Return (X, Y) of the center of cell containing provided text 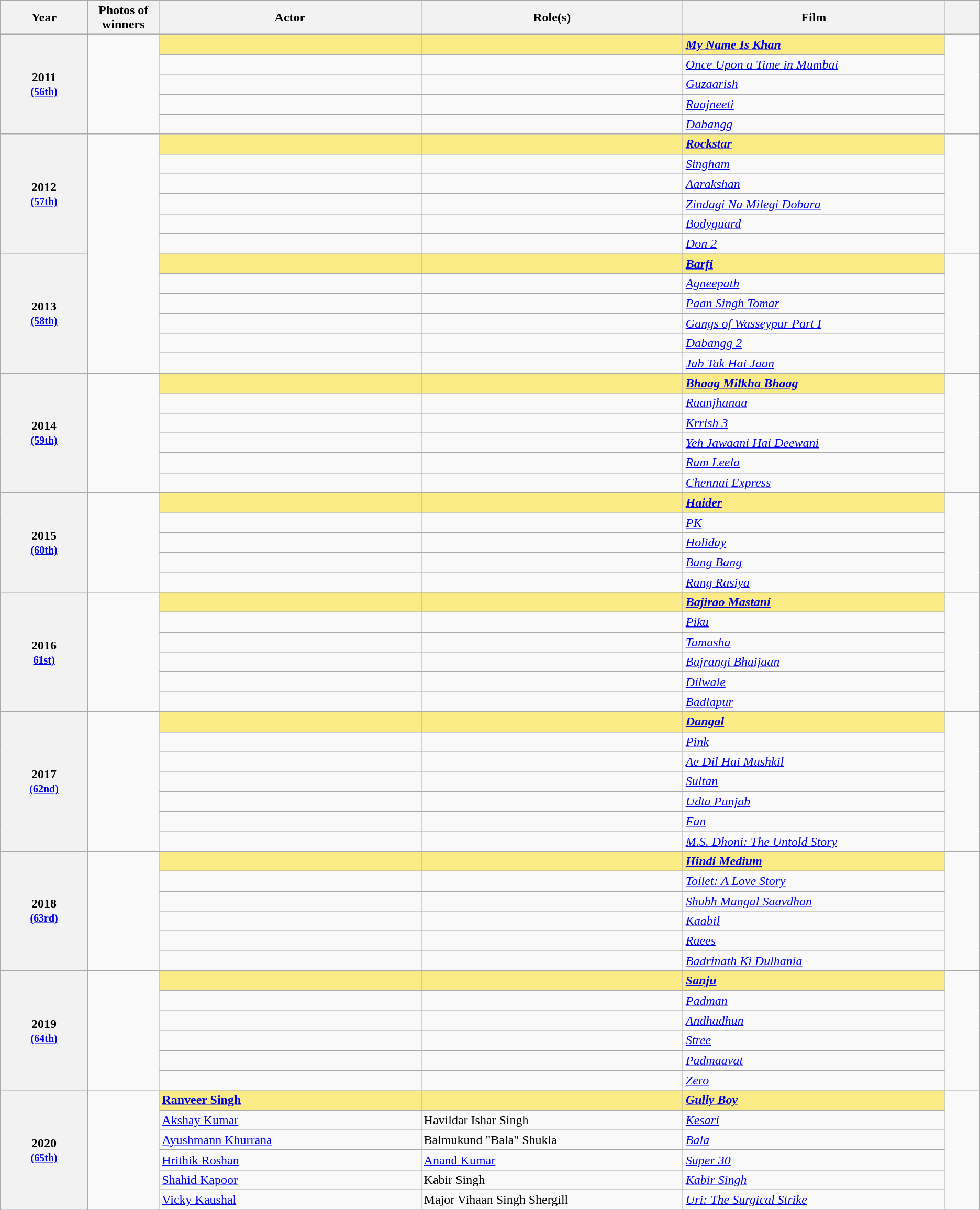
Singham (814, 164)
2016 61st) (44, 652)
Balmukund "Bala" Shukla (552, 1140)
2012 (57th) (44, 194)
Bang Bang (814, 562)
Yeh Jawaani Hai Deewani (814, 443)
Photos of winners (123, 18)
Chennai Express (814, 483)
Gangs of Wasseypur Part I (814, 323)
Gully Boy (814, 1100)
M.S. Dhoni: The Untold Story (814, 841)
Agneepath (814, 284)
Super 30 (814, 1160)
Dabangg (814, 124)
Padmaavat (814, 1060)
My Name Is Khan (814, 44)
Akshay Kumar (290, 1120)
Don 2 (814, 243)
Aarakshan (814, 184)
Ram Leela (814, 463)
Badlapur (814, 702)
Piku (814, 622)
2020 (65th) (44, 1150)
Film (814, 18)
2017 (62nd) (44, 781)
Padman (814, 1001)
Kesari (814, 1120)
Toilet: A Love Story (814, 881)
Barfi (814, 263)
2018 (63rd) (44, 911)
Dabangg 2 (814, 343)
Bhaag Milkha Bhaag (814, 383)
2011 (56th) (44, 84)
Havildar Ishar Singh (552, 1120)
Pink (814, 742)
Jab Tak Hai Jaan (814, 363)
Rang Rasiya (814, 582)
Holiday (814, 542)
Fan (814, 821)
Stree (814, 1040)
Major Vihaan Singh Shergill (552, 1200)
Udta Punjab (814, 801)
Sultan (814, 781)
Ranveer Singh (290, 1100)
Bajirao Mastani (814, 602)
Raees (814, 941)
Hindi Medium (814, 861)
Actor (290, 18)
Bodyguard (814, 223)
Shahid Kapoor (290, 1180)
Andhadhun (814, 1021)
Once Upon a Time in Mumbai (814, 64)
Role(s) (552, 18)
Guzaarish (814, 84)
Uri: The Surgical Strike (814, 1200)
Year (44, 18)
Badrinath Ki Dulhania (814, 961)
Bajrangi Bhaijaan (814, 662)
Ae Dil Hai Mushkil (814, 761)
Sanju (814, 981)
Shubh Mangal Saavdhan (814, 901)
Hrithik Roshan (290, 1160)
PK (814, 522)
Anand Kumar (552, 1160)
Zero (814, 1080)
2013 (58th) (44, 313)
Ayushmann Khurrana (290, 1140)
Tamasha (814, 642)
Rockstar (814, 144)
Vicky Kaushal (290, 1200)
Zindagi Na Milegi Dobara (814, 204)
Dilwale (814, 682)
2015 (60th) (44, 542)
2019 (64th) (44, 1030)
Paan Singh Tomar (814, 304)
Bala (814, 1140)
Haider (814, 502)
2014 (59th) (44, 433)
Raajneeti (814, 104)
Krrish 3 (814, 423)
Dangal (814, 722)
Kaabil (814, 921)
Raanjhanaa (814, 403)
